Identify which cell holds the provided text, then report its [x, y] central coordinate. 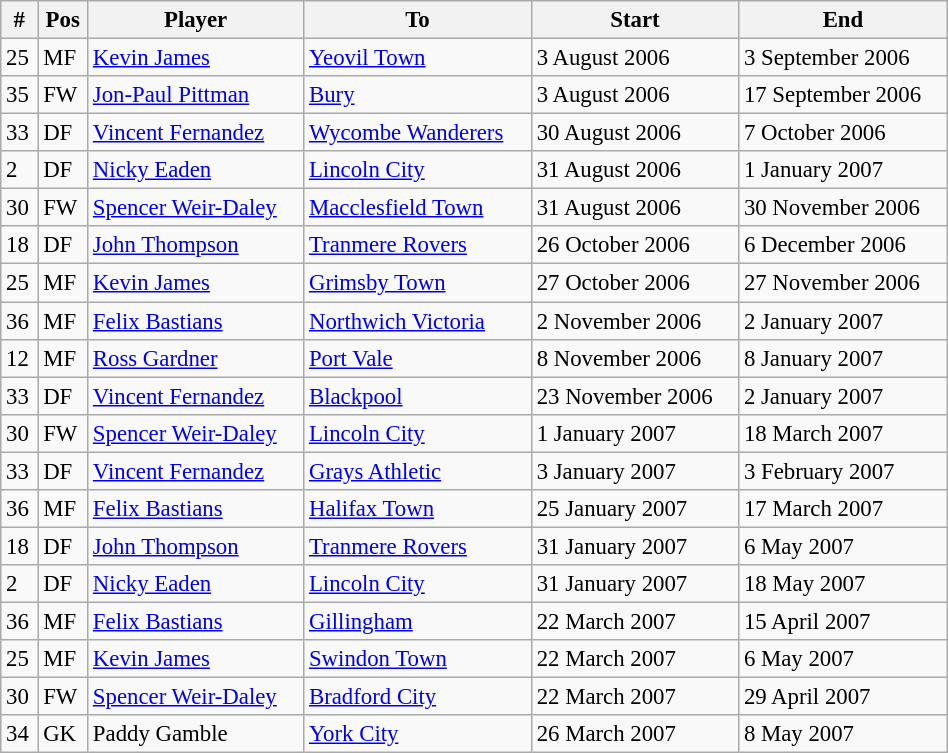
30 August 2006 [634, 133]
8 January 2007 [844, 358]
35 [20, 95]
12 [20, 358]
29 April 2007 [844, 697]
Macclesfield Town [418, 208]
Jon-Paul Pittman [196, 95]
To [418, 20]
34 [20, 734]
18 May 2007 [844, 584]
6 December 2006 [844, 245]
Bury [418, 95]
Player [196, 20]
Halifax Town [418, 509]
Wycombe Wanderers [418, 133]
Swindon Town [418, 659]
17 March 2007 [844, 509]
Gillingham [418, 621]
Grays Athletic [418, 471]
York City [418, 734]
7 October 2006 [844, 133]
27 November 2006 [844, 283]
Blackpool [418, 396]
30 November 2006 [844, 208]
Pos [63, 20]
25 January 2007 [634, 509]
8 November 2006 [634, 358]
26 March 2007 [634, 734]
Yeovil Town [418, 58]
Start [634, 20]
Paddy Gamble [196, 734]
23 November 2006 [634, 396]
26 October 2006 [634, 245]
17 September 2006 [844, 95]
Port Vale [418, 358]
3 September 2006 [844, 58]
Ross Gardner [196, 358]
Grimsby Town [418, 283]
8 May 2007 [844, 734]
GK [63, 734]
Bradford City [418, 697]
15 April 2007 [844, 621]
27 October 2006 [634, 283]
Northwich Victoria [418, 321]
End [844, 20]
3 January 2007 [634, 471]
18 March 2007 [844, 433]
3 February 2007 [844, 471]
2 November 2006 [634, 321]
# [20, 20]
